Detect which cell encompasses the target text, then output its [x, y] center coordinate. 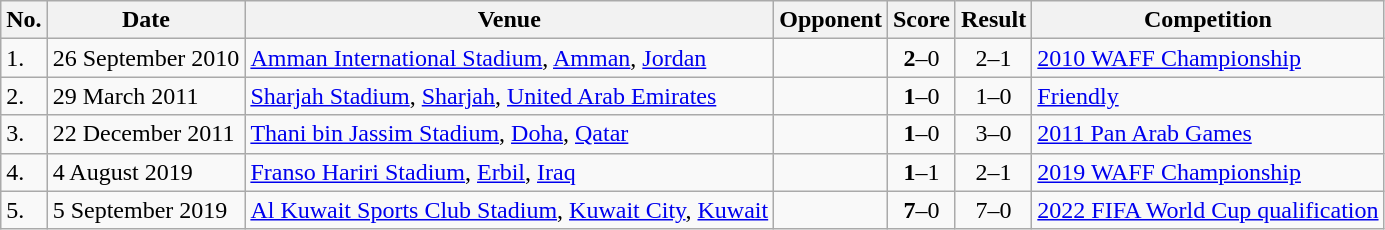
1. [24, 58]
Al Kuwait Sports Club Stadium, Kuwait City, Kuwait [510, 210]
Opponent [831, 20]
2. [24, 96]
2010 WAFF Championship [1208, 58]
3–0 [993, 134]
3. [24, 134]
No. [24, 20]
29 March 2011 [146, 96]
Score [921, 20]
2022 FIFA World Cup qualification [1208, 210]
22 December 2011 [146, 134]
5 September 2019 [146, 210]
2019 WAFF Championship [1208, 172]
Amman International Stadium, Amman, Jordan [510, 58]
Competition [1208, 20]
Result [993, 20]
Sharjah Stadium, Sharjah, United Arab Emirates [510, 96]
Friendly [1208, 96]
4. [24, 172]
5. [24, 210]
2–0 [921, 58]
4 August 2019 [146, 172]
26 September 2010 [146, 58]
Thani bin Jassim Stadium, Doha, Qatar [510, 134]
Date [146, 20]
2011 Pan Arab Games [1208, 134]
Venue [510, 20]
Franso Hariri Stadium, Erbil, Iraq [510, 172]
1–1 [921, 172]
